Detect which cell encompasses the target text, then output its (X, Y) center coordinate. 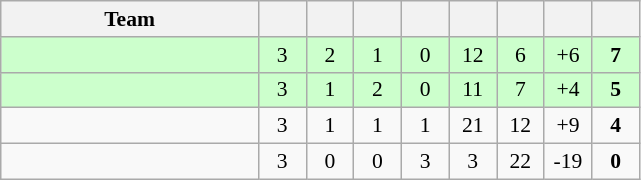
6 (520, 55)
-19 (568, 162)
4 (616, 126)
21 (473, 126)
+4 (568, 90)
5 (616, 90)
11 (473, 90)
Team (130, 19)
+9 (568, 126)
+6 (568, 55)
22 (520, 162)
